Search for the cell housing the specified text and yield its [X, Y] center coordinate. 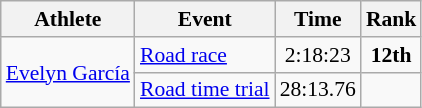
Road race [205, 55]
Road time trial [205, 90]
Evelyn García [68, 72]
2:18:23 [318, 55]
Rank [392, 19]
Event [205, 19]
12th [392, 55]
Athlete [68, 19]
28:13.76 [318, 90]
Time [318, 19]
